Search for the cell housing the specified text and yield its [x, y] center coordinate. 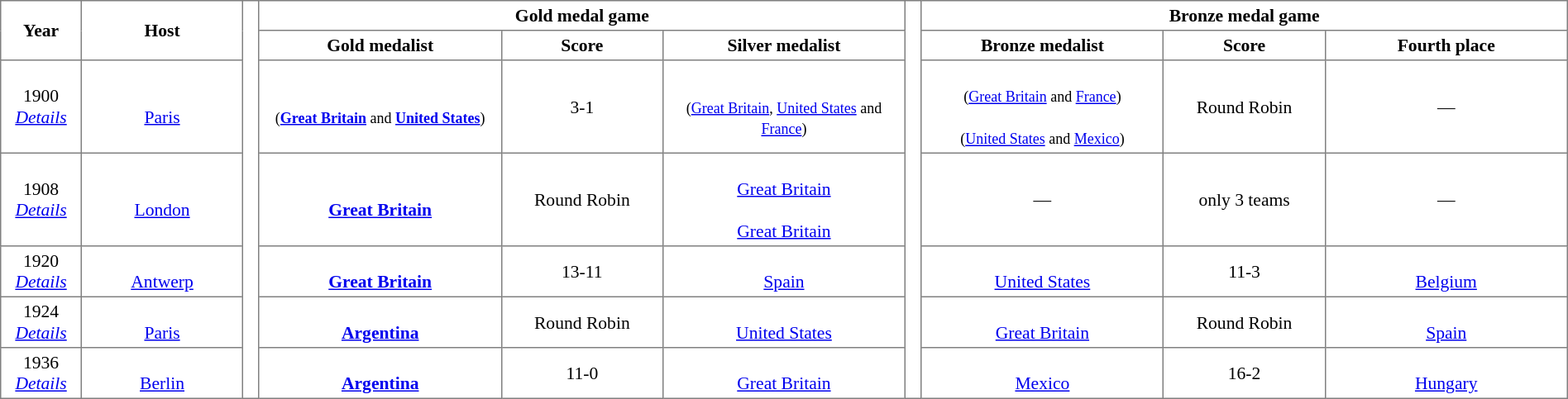
11-0 [582, 373]
Great BritainGreat Britain [784, 199]
Mexico [1042, 373]
Fourth place [1446, 45]
1900Details [41, 107]
Gold medalist [380, 45]
1924Details [41, 322]
Bronze medal game [1244, 16]
Bronze medalist [1042, 45]
Hungary [1446, 373]
Berlin [162, 373]
London [162, 199]
(Great Britain and France) (United States and Mexico) [1042, 107]
13-11 [582, 272]
Gold medal game [582, 16]
1920Details [41, 272]
(Great Britain and United States) [380, 107]
1908Details [41, 199]
1936Details [41, 373]
Silver medalist [784, 45]
only 3 teams [1244, 199]
16-2 [1244, 373]
(Great Britain, United States and France) [784, 107]
Belgium [1446, 272]
Year [41, 31]
11-3 [1244, 272]
Host [162, 31]
Antwerp [162, 272]
3-1 [582, 107]
